Identify which cell holds the provided text, then report its [X, Y] central coordinate. 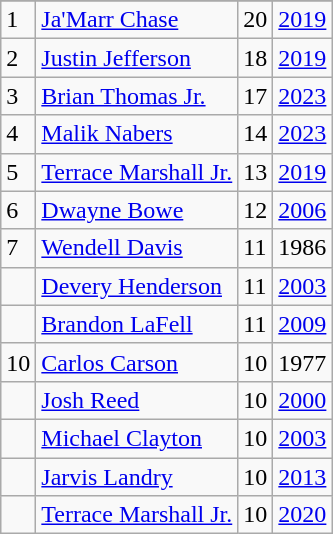
12 [256, 210]
7 [18, 248]
2000 [302, 400]
5 [18, 172]
6 [18, 210]
2009 [302, 324]
Wendell Davis [137, 248]
Ja'Marr Chase [137, 20]
4 [18, 134]
Brian Thomas Jr. [137, 96]
Michael Clayton [137, 438]
Josh Reed [137, 400]
Devery Henderson [137, 286]
2020 [302, 515]
Malik Nabers [137, 134]
2006 [302, 210]
20 [256, 20]
14 [256, 134]
18 [256, 58]
2013 [302, 477]
3 [18, 96]
Justin Jefferson [137, 58]
Dwayne Bowe [137, 210]
2 [18, 58]
Jarvis Landry [137, 477]
Carlos Carson [137, 362]
17 [256, 96]
Brandon LaFell [137, 324]
1 [18, 20]
1986 [302, 248]
13 [256, 172]
1977 [302, 362]
